Return [x, y] of the center of cell containing provided text 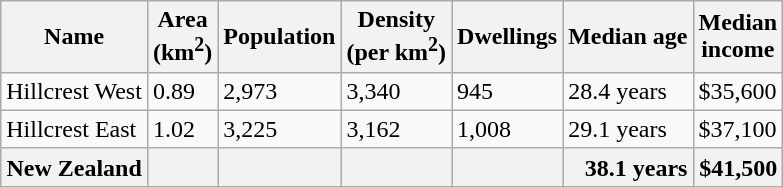
$37,100 [738, 129]
Area(km2) [182, 37]
28.4 years [628, 91]
2,973 [280, 91]
3,162 [396, 129]
$41,500 [738, 167]
Density(per km2) [396, 37]
945 [508, 91]
Dwellings [508, 37]
1,008 [508, 129]
Hillcrest West [74, 91]
New Zealand [74, 167]
$35,600 [738, 91]
3,225 [280, 129]
Medianincome [738, 37]
0.89 [182, 91]
29.1 years [628, 129]
Name [74, 37]
Population [280, 37]
38.1 years [628, 167]
1.02 [182, 129]
Median age [628, 37]
Hillcrest East [74, 129]
3,340 [396, 91]
